Extract the [X, Y] coordinate from the center of the cell holding the provided text.  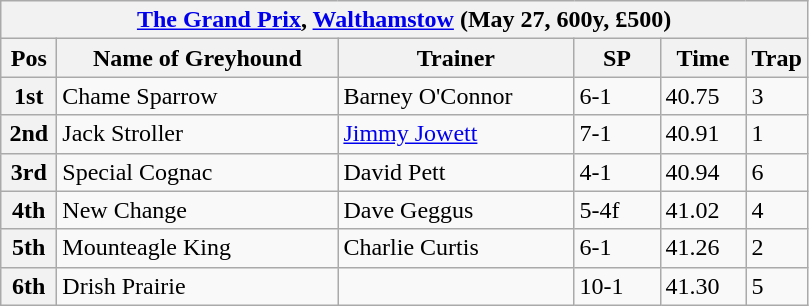
1 [776, 134]
Trainer [456, 58]
5 [776, 286]
The Grand Prix, Walthamstow (May 27, 600y, £500) [404, 20]
Name of Greyhound [198, 58]
2nd [29, 134]
41.02 [703, 210]
4th [29, 210]
5-4f [617, 210]
10-1 [617, 286]
41.30 [703, 286]
5th [29, 248]
Trap [776, 58]
40.94 [703, 172]
Jack Stroller [198, 134]
2 [776, 248]
40.75 [703, 96]
41.26 [703, 248]
4-1 [617, 172]
Jimmy Jowett [456, 134]
Charlie Curtis [456, 248]
6 [776, 172]
Pos [29, 58]
3rd [29, 172]
40.91 [703, 134]
4 [776, 210]
Special Cognac [198, 172]
New Change [198, 210]
Mounteagle King [198, 248]
1st [29, 96]
Dave Geggus [456, 210]
7-1 [617, 134]
3 [776, 96]
Barney O'Connor [456, 96]
SP [617, 58]
Drish Prairie [198, 286]
6th [29, 286]
Time [703, 58]
Chame Sparrow [198, 96]
David Pett [456, 172]
